Find where the given text appears and provide that cell's center as [X, Y] coordinate. 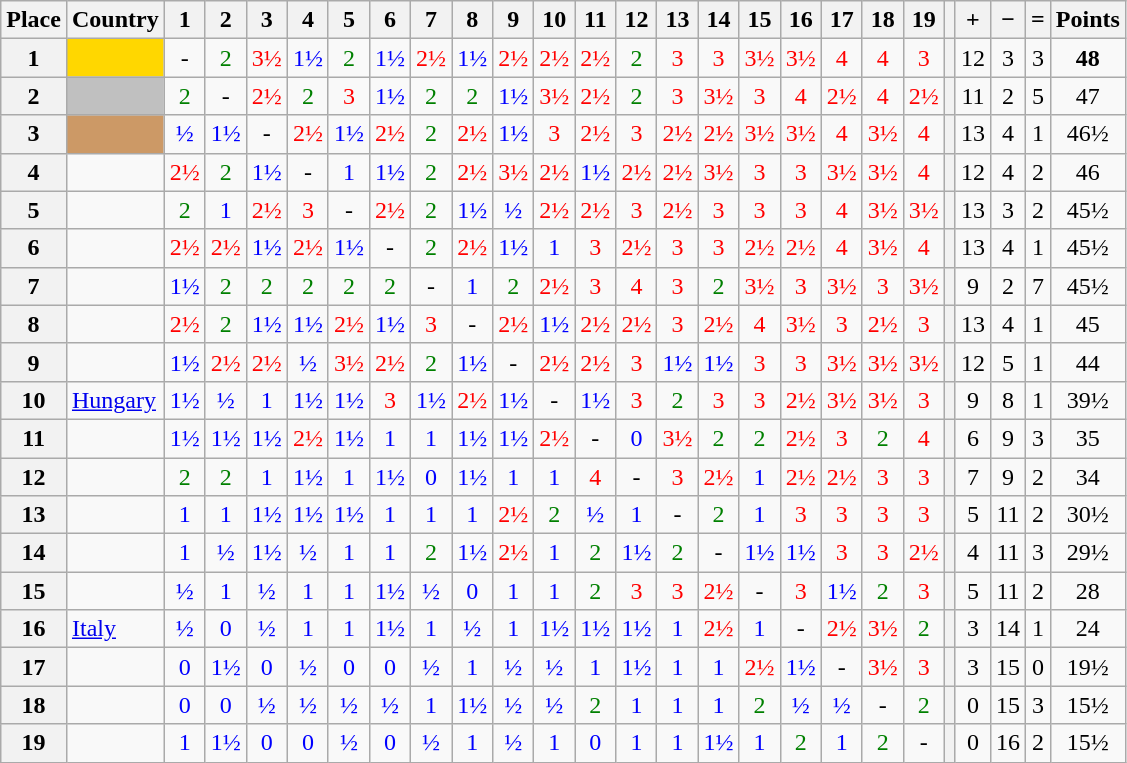
Place [34, 20]
45 [1088, 324]
Hungary [115, 400]
19½ [1088, 667]
39½ [1088, 400]
+ [972, 20]
= [1038, 20]
35 [1088, 438]
44 [1088, 362]
46½ [1088, 134]
Italy [115, 629]
24 [1088, 629]
47 [1088, 96]
Country [115, 20]
28 [1088, 591]
29½ [1088, 553]
48 [1088, 58]
46 [1088, 172]
34 [1088, 477]
Points [1088, 20]
− [1008, 20]
30½ [1088, 515]
